Output the [x, y] coordinate of the center of the cell containing the given text.  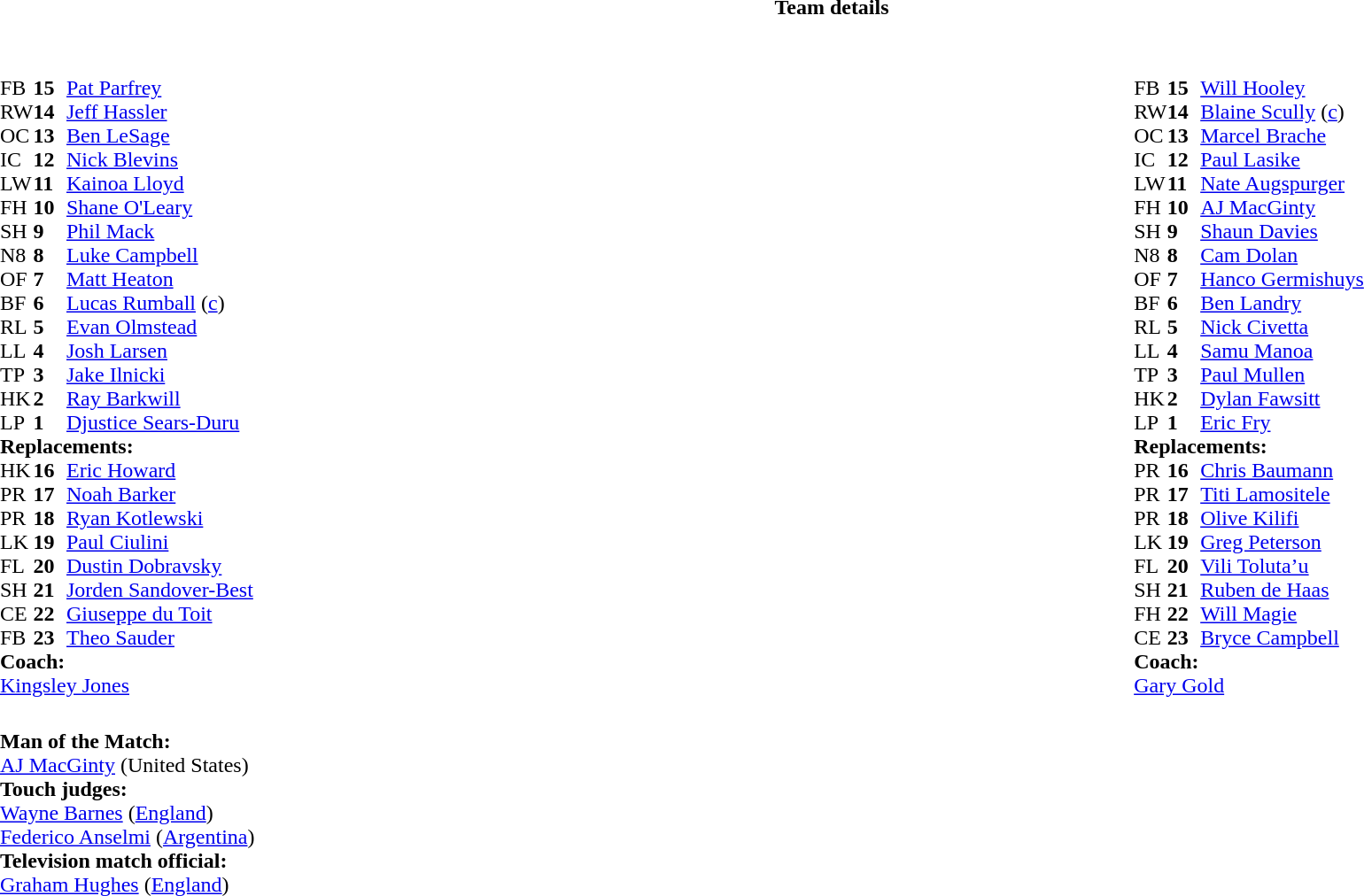
Vili Toluta’u [1283, 567]
Ruben de Haas [1283, 590]
Kingsley Jones [127, 685]
Evan Olmstead [159, 328]
Jorden Sandover-Best [159, 590]
Bryce Campbell [1283, 637]
Chris Baumann [1283, 471]
Titi Lamositele [1283, 494]
Marcel Brache [1283, 136]
Gary Gold [1249, 685]
Ray Barkwill [159, 398]
Theo Sauder [159, 637]
Ryan Kotlewski [159, 519]
Nate Augspurger [1283, 184]
Hanco Germishuys [1283, 280]
Shane O'Leary [159, 207]
Giuseppe du Toit [159, 614]
Dustin Dobravsky [159, 567]
Cam Dolan [1283, 255]
Matt Heaton [159, 280]
AJ MacGinty [1283, 207]
Greg Peterson [1283, 542]
Dylan Fawsitt [1283, 398]
Ben Landry [1283, 303]
Paul Ciulini [159, 542]
Will Magie [1283, 614]
Blaine Scully (c) [1283, 112]
Pat Parfrey [159, 89]
Ben LeSage [159, 136]
Noah Barker [159, 494]
Phil Mack [159, 232]
Eric Fry [1283, 423]
Samu Manoa [1283, 351]
Djustice Sears-Duru [159, 423]
Olive Kilifi [1283, 519]
Jake Ilnicki [159, 375]
Paul Lasike [1283, 159]
Jeff Hassler [159, 112]
Kainoa Lloyd [159, 184]
Will Hooley [1283, 89]
Luke Campbell [159, 255]
Josh Larsen [159, 351]
Paul Mullen [1283, 375]
Nick Blevins [159, 159]
Lucas Rumball (c) [159, 303]
Eric Howard [159, 471]
Shaun Davies [1283, 232]
Nick Civetta [1283, 328]
